Scan for the cell matching the given text and deliver its (x, y) coordinate at center. 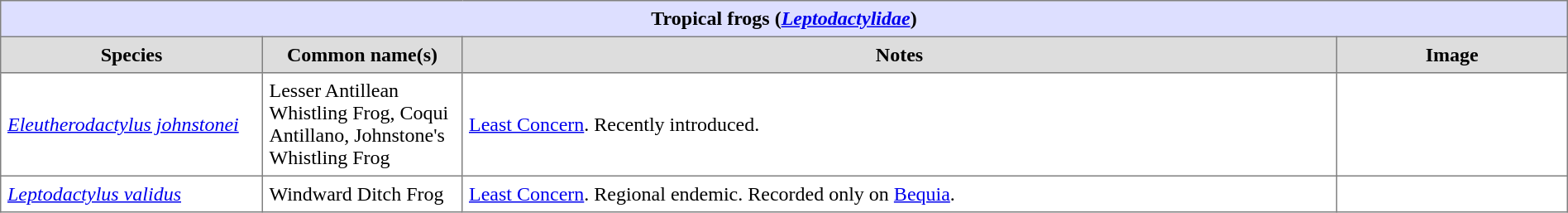
Species (131, 55)
Least Concern. Recently introduced. (900, 124)
Eleutherodactylus johnstonei (131, 124)
Leptodactylus validus (131, 194)
Least Concern. Regional endemic. Recorded only on Bequia. (900, 194)
Common name(s) (362, 55)
Image (1452, 55)
Notes (900, 55)
Lesser Antillean Whistling Frog, Coqui Antillano, Johnstone's Whistling Frog (362, 124)
Tropical frogs (Leptodactylidae) (784, 19)
Windward Ditch Frog (362, 194)
